Find where the given text appears and provide that cell's center as (X, Y) coordinate. 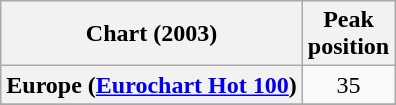
Chart (2003) (152, 34)
Europe (Eurochart Hot 100) (152, 85)
35 (348, 85)
Peakposition (348, 34)
